Output the (X, Y) coordinate of the center of the cell containing the given text.  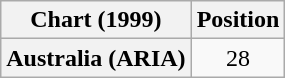
Chart (1999) (96, 20)
Position (238, 20)
Australia (ARIA) (96, 58)
28 (238, 58)
